For the text-containing cell, return its midpoint in [X, Y] coordinate format. 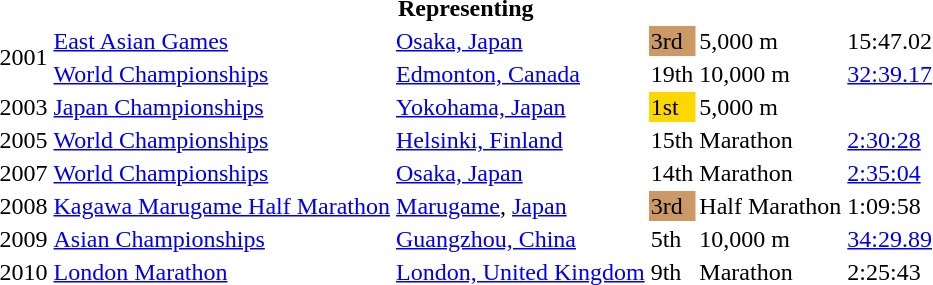
Guangzhou, China [521, 239]
Half Marathon [770, 206]
Helsinki, Finland [521, 140]
Edmonton, Canada [521, 74]
Marugame, Japan [521, 206]
19th [672, 74]
14th [672, 173]
15th [672, 140]
Yokohama, Japan [521, 107]
1st [672, 107]
Japan Championships [222, 107]
Asian Championships [222, 239]
Kagawa Marugame Half Marathon [222, 206]
5th [672, 239]
East Asian Games [222, 41]
